Pinpoint the cell where the given text exists, returning its [X, Y] midpoint coordinate. 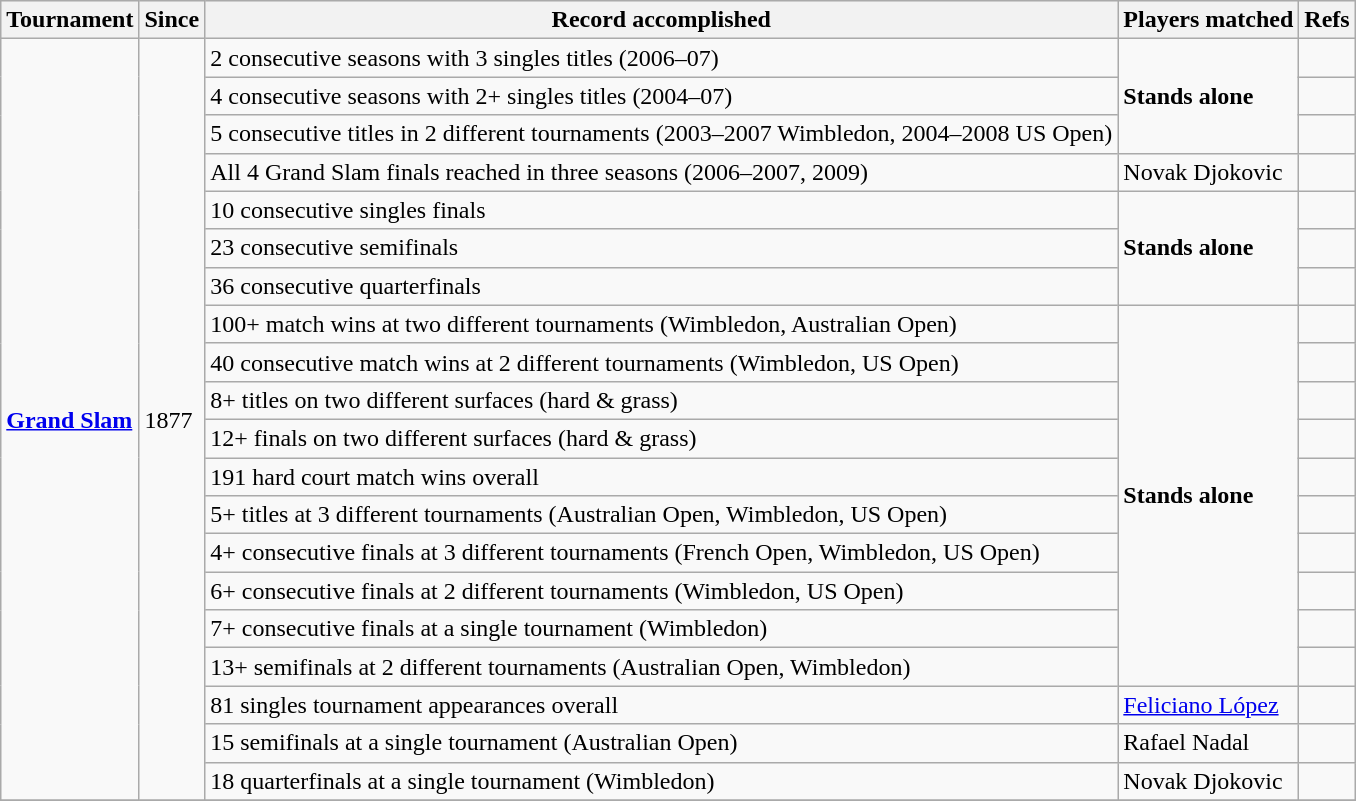
81 singles tournament appearances overall [662, 705]
4 consecutive seasons with 2+ singles titles (2004–07) [662, 96]
Refs [1327, 20]
All 4 Grand Slam finals reached in three seasons (2006–2007, 2009) [662, 172]
2 consecutive seasons with 3 singles titles (2006–07) [662, 58]
5 consecutive titles in 2 different tournaments (2003–2007 Wimbledon, 2004–2008 US Open) [662, 134]
23 consecutive semifinals [662, 248]
Feliciano López [1208, 705]
36 consecutive quarterfinals [662, 286]
191 hard court match wins overall [662, 477]
Record accomplished [662, 20]
Since [172, 20]
4+ consecutive finals at 3 different tournaments (French Open, Wimbledon, US Open) [662, 553]
12+ finals on two different surfaces (hard & grass) [662, 438]
Tournament [70, 20]
40 consecutive match wins at 2 different tournaments (Wimbledon, US Open) [662, 362]
Players matched [1208, 20]
13+ semifinals at 2 different tournaments (Australian Open, Wimbledon) [662, 667]
Rafael Nadal [1208, 743]
5+ titles at 3 different tournaments (Australian Open, Wimbledon, US Open) [662, 515]
7+ consecutive finals at a single tournament (Wimbledon) [662, 629]
15 semifinals at a single tournament (Australian Open) [662, 743]
100+ match wins at two different tournaments (Wimbledon, Australian Open) [662, 324]
Grand Slam [70, 420]
6+ consecutive finals at 2 different tournaments (Wimbledon, US Open) [662, 591]
18 quarterfinals at a single tournament (Wimbledon) [662, 781]
8+ titles on two different surfaces (hard & grass) [662, 400]
1877 [172, 420]
10 consecutive singles finals [662, 210]
